Find where the given text appears and provide that cell's center as [x, y] coordinate. 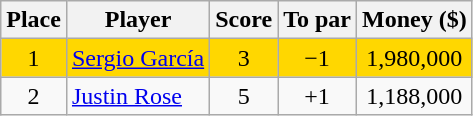
Player [138, 20]
1 [34, 58]
1,188,000 [415, 96]
Justin Rose [138, 96]
+1 [318, 96]
1,980,000 [415, 58]
Sergio García [138, 58]
Money ($) [415, 20]
−1 [318, 58]
To par [318, 20]
Score [244, 20]
5 [244, 96]
Place [34, 20]
3 [244, 58]
2 [34, 96]
